Scan for the cell matching the given text and deliver its [x, y] coordinate at center. 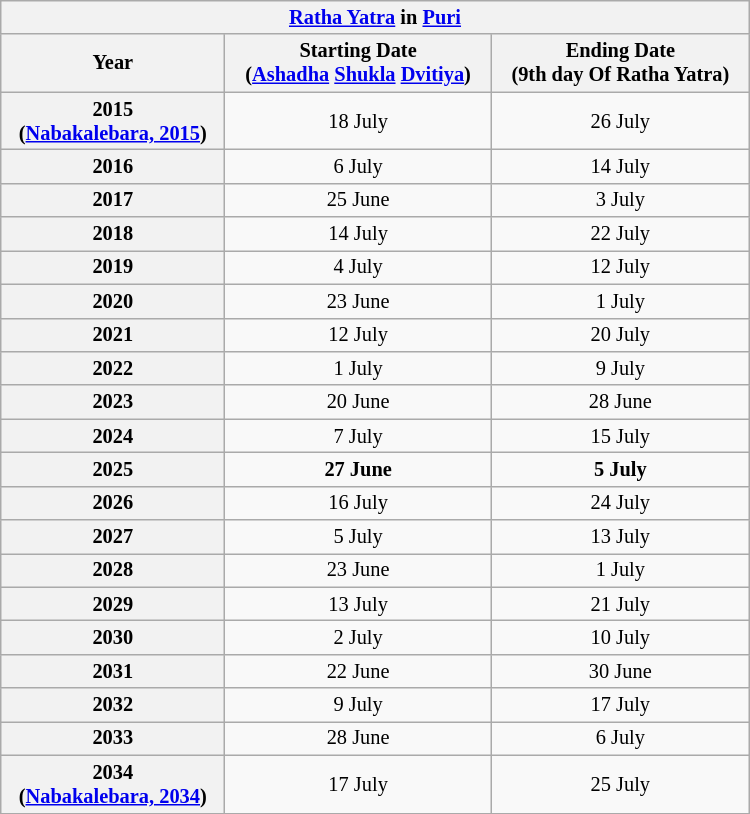
2023 [113, 402]
2 July [358, 638]
24 July [620, 503]
2029 [113, 604]
Starting Date(Ashadha Shukla Dvitiya) [358, 63]
2017 [113, 200]
2033 [113, 739]
10 July [620, 638]
20 June [358, 402]
15 July [620, 436]
20 July [620, 335]
2016 [113, 167]
2031 [113, 672]
25 July [620, 785]
2028 [113, 571]
2025 [113, 470]
25 June [358, 200]
2027 [113, 537]
2026 [113, 503]
2021 [113, 335]
21 July [620, 604]
7 July [358, 436]
2030 [113, 638]
2032 [113, 705]
22 June [358, 672]
22 July [620, 234]
2020 [113, 301]
4 July [358, 268]
16 July [358, 503]
2015(Nabakalebara, 2015) [113, 121]
2019 [113, 268]
2024 [113, 436]
Year [113, 63]
3 July [620, 200]
2034(Nabakalebara, 2034) [113, 785]
2018 [113, 234]
Ratha Yatra in Puri [375, 18]
26 July [620, 121]
30 June [620, 672]
18 July [358, 121]
Ending Date(9th day Of Ratha Yatra) [620, 63]
2022 [113, 369]
27 June [358, 470]
